Extract the (x, y) coordinate from the center of the cell holding the provided text.  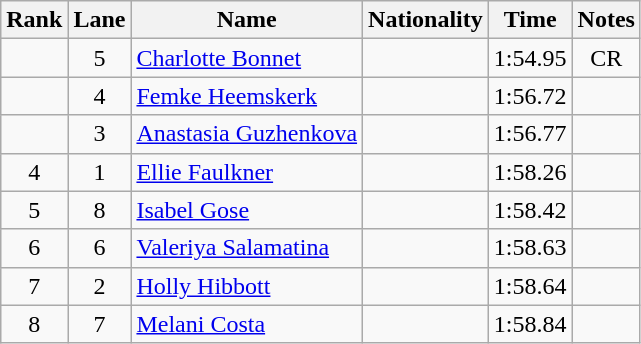
Ellie Faulkner (247, 172)
2 (100, 286)
1:54.95 (530, 58)
Charlotte Bonnet (247, 58)
1:58.42 (530, 210)
Notes (606, 20)
Anastasia Guzhenkova (247, 134)
Time (530, 20)
Holly Hibbott (247, 286)
CR (606, 58)
1:58.63 (530, 248)
Isabel Gose (247, 210)
1:58.84 (530, 324)
Name (247, 20)
Nationality (426, 20)
1 (100, 172)
Melani Costa (247, 324)
Lane (100, 20)
1:58.26 (530, 172)
1:56.77 (530, 134)
Femke Heemskerk (247, 96)
Rank (34, 20)
Valeriya Salamatina (247, 248)
1:58.64 (530, 286)
3 (100, 134)
1:56.72 (530, 96)
